Provide the [X, Y] coordinate of the cell's center where the given text is located.  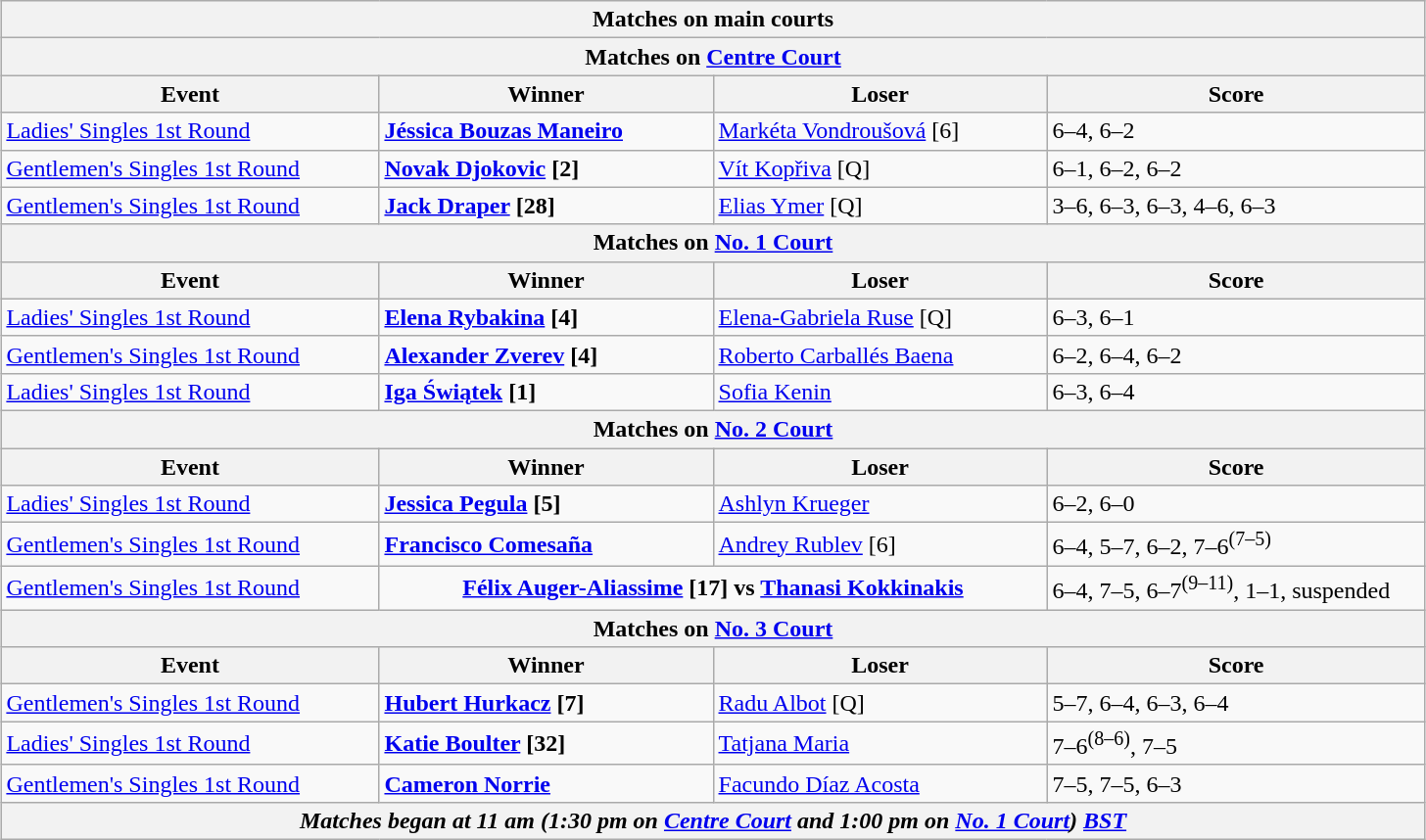
Matches on No. 1 Court [713, 243]
Jessica Pegula [5] [547, 504]
Vít Kopřiva [Q] [879, 168]
7–6(8–6), 7–5 [1236, 744]
Matches on main courts [713, 20]
Radu Albot [Q] [879, 703]
Roberto Carballés Baena [879, 354]
Matches began at 11 am (1:30 pm on Centre Court and 1:00 pm on No. 1 Court) BST [713, 821]
Matches on Centre Court [713, 57]
Novak Djokovic [2] [547, 168]
6–2, 6–4, 6–2 [1236, 354]
Matches on No. 2 Court [713, 429]
7–5, 7–5, 6–3 [1236, 783]
Francisco Comesaña [547, 544]
Markéta Vondroušová [6] [879, 131]
Sofia Kenin [879, 392]
6–4, 7–5, 6–7(9–11), 1–1, suspended [1236, 587]
Alexander Zverev [4] [547, 354]
6–4, 6–2 [1236, 131]
Hubert Hurkacz [7] [547, 703]
Jéssica Bouzas Maneiro [547, 131]
Jack Draper [28] [547, 206]
Cameron Norrie [547, 783]
Katie Boulter [32] [547, 744]
6–1, 6–2, 6–2 [1236, 168]
3–6, 6–3, 6–3, 4–6, 6–3 [1236, 206]
Elena Rybakina [4] [547, 317]
Elias Ymer [Q] [879, 206]
6–3, 6–1 [1236, 317]
Andrey Rublev [6] [879, 544]
Matches on No. 3 Court [713, 629]
Tatjana Maria [879, 744]
Elena-Gabriela Ruse [Q] [879, 317]
6–4, 5–7, 6–2, 7–6(7–5) [1236, 544]
6–2, 6–0 [1236, 504]
Iga Świątek [1] [547, 392]
Facundo Díaz Acosta [879, 783]
Félix Auger-Aliassime [17] vs Thanasi Kokkinakis [713, 587]
5–7, 6–4, 6–3, 6–4 [1236, 703]
6–3, 6–4 [1236, 392]
Ashlyn Krueger [879, 504]
